Determine the [x, y] coordinate at the center of the cell enclosing the given text.  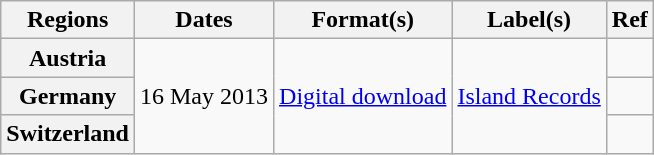
Austria [68, 58]
Digital download [363, 96]
16 May 2013 [204, 96]
Switzerland [68, 134]
Regions [68, 20]
Format(s) [363, 20]
Ref [630, 20]
Label(s) [529, 20]
Dates [204, 20]
Island Records [529, 96]
Germany [68, 96]
